Determine the (X, Y) coordinate at the center of the cell enclosing the given text.  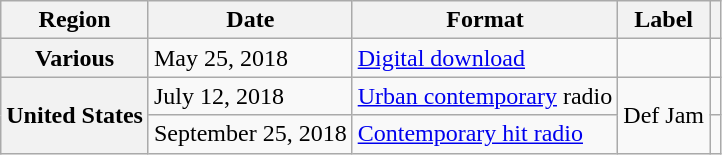
Def Jam (664, 115)
September 25, 2018 (250, 134)
Date (250, 20)
Various (75, 58)
July 12, 2018 (250, 96)
May 25, 2018 (250, 58)
Urban contemporary radio (485, 96)
United States (75, 115)
Region (75, 20)
Contemporary hit radio (485, 134)
Label (664, 20)
Format (485, 20)
Digital download (485, 58)
